Return (x, y) of the center of cell containing provided text 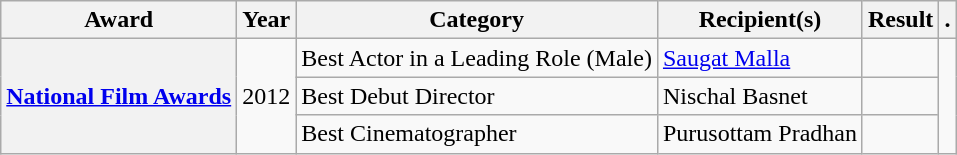
Best Actor in a Leading Role (Male) (477, 58)
Nischal Basnet (760, 96)
Recipient(s) (760, 20)
Best Cinematographer (477, 134)
Award (119, 20)
Category (477, 20)
Purusottam Pradhan (760, 134)
National Film Awards (119, 96)
Saugat Malla (760, 58)
. (948, 20)
2012 (266, 96)
Result (900, 20)
Year (266, 20)
Best Debut Director (477, 96)
